Search for the cell housing the specified text and yield its [x, y] center coordinate. 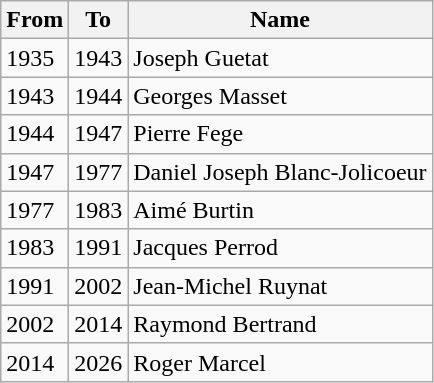
Raymond Bertrand [280, 324]
Aimé Burtin [280, 210]
Name [280, 20]
Jean-Michel Ruynat [280, 286]
2026 [98, 362]
Roger Marcel [280, 362]
1935 [35, 58]
From [35, 20]
Pierre Fege [280, 134]
Jacques Perrod [280, 248]
Georges Masset [280, 96]
Daniel Joseph Blanc-Jolicoeur [280, 172]
Joseph Guetat [280, 58]
To [98, 20]
